Find where the given text appears and provide that cell's center as [X, Y] coordinate. 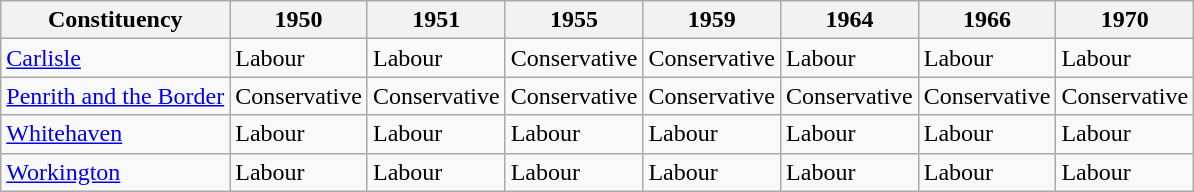
1964 [850, 20]
1970 [1125, 20]
Workington [116, 172]
Whitehaven [116, 134]
Carlisle [116, 58]
1951 [436, 20]
1966 [987, 20]
Constituency [116, 20]
1950 [299, 20]
1959 [712, 20]
Penrith and the Border [116, 96]
1955 [574, 20]
